Identify which cell holds the provided text, then report its (x, y) central coordinate. 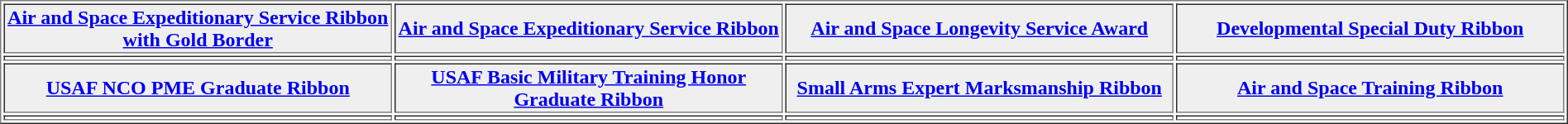
USAF Basic Military Training Honor Graduate Ribbon (589, 88)
USAF NCO PME Graduate Ribbon (198, 88)
Air and Space Expeditionary Service Ribbon with Gold Border (198, 28)
Air and Space Expeditionary Service Ribbon (589, 28)
Air and Space Longevity Service Award (980, 28)
Developmental Special Duty Ribbon (1370, 28)
Small Arms Expert Marksmanship Ribbon (980, 88)
Air and Space Training Ribbon (1370, 88)
